Identify which cell holds the provided text, then report its (x, y) central coordinate. 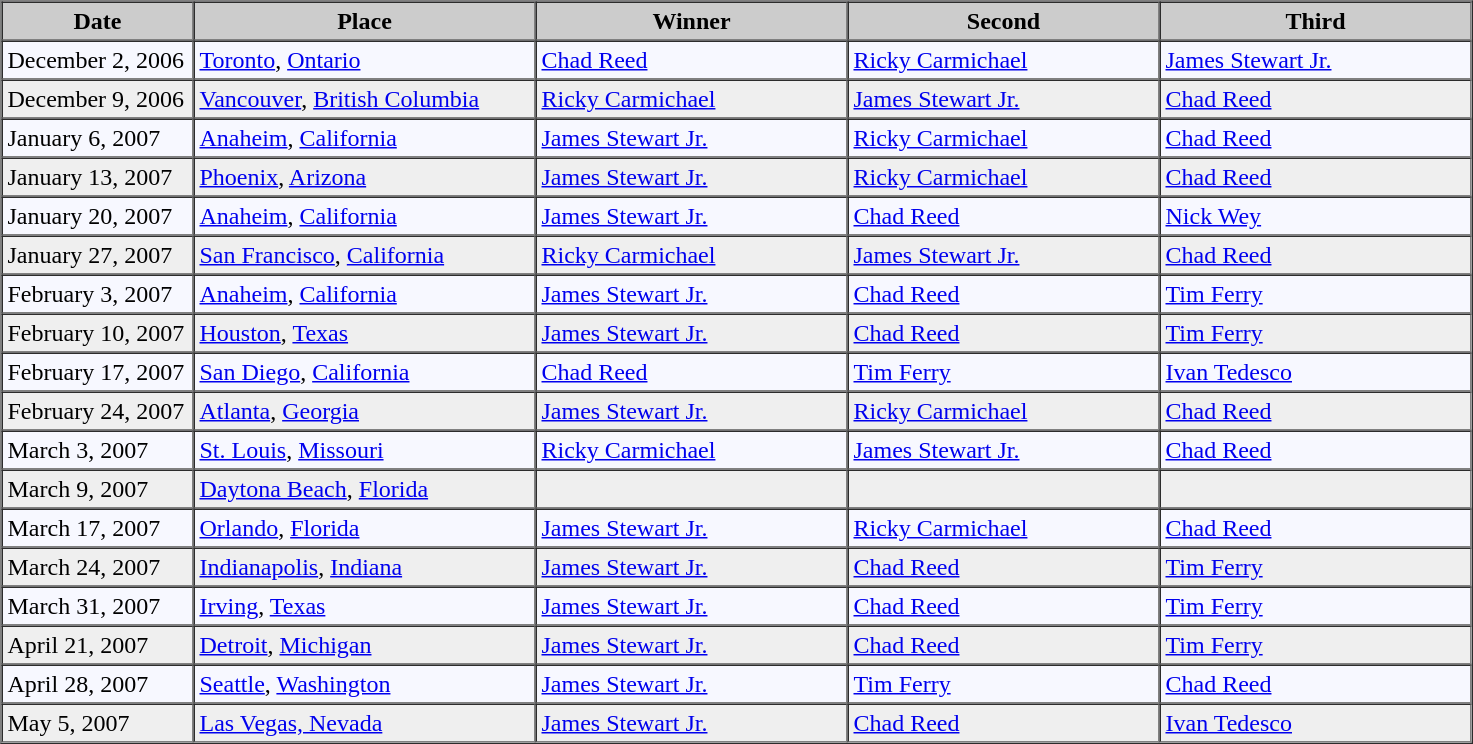
Place (365, 22)
January 20, 2007 (98, 216)
Irving, Texas (365, 606)
San Francisco, California (365, 256)
Third (1316, 22)
Winner (692, 22)
Orlando, Florida (365, 528)
January 6, 2007 (98, 138)
San Diego, California (365, 372)
Detroit, Michigan (365, 646)
Vancouver, British Columbia (365, 100)
St. Louis, Missouri (365, 450)
February 10, 2007 (98, 334)
March 31, 2007 (98, 606)
Las Vegas, Nevada (365, 724)
March 17, 2007 (98, 528)
March 9, 2007 (98, 490)
Houston, Texas (365, 334)
Phoenix, Arizona (365, 178)
May 5, 2007 (98, 724)
March 24, 2007 (98, 568)
March 3, 2007 (98, 450)
February 17, 2007 (98, 372)
Toronto, Ontario (365, 60)
January 13, 2007 (98, 178)
January 27, 2007 (98, 256)
Indianapolis, Indiana (365, 568)
December 2, 2006 (98, 60)
Second (1004, 22)
April 21, 2007 (98, 646)
April 28, 2007 (98, 684)
December 9, 2006 (98, 100)
Seattle, Washington (365, 684)
Nick Wey (1316, 216)
Daytona Beach, Florida (365, 490)
February 24, 2007 (98, 412)
Atlanta, Georgia (365, 412)
February 3, 2007 (98, 294)
Date (98, 22)
